Capture the cell that displays the provided text and extract its [x, y] central coordinate. 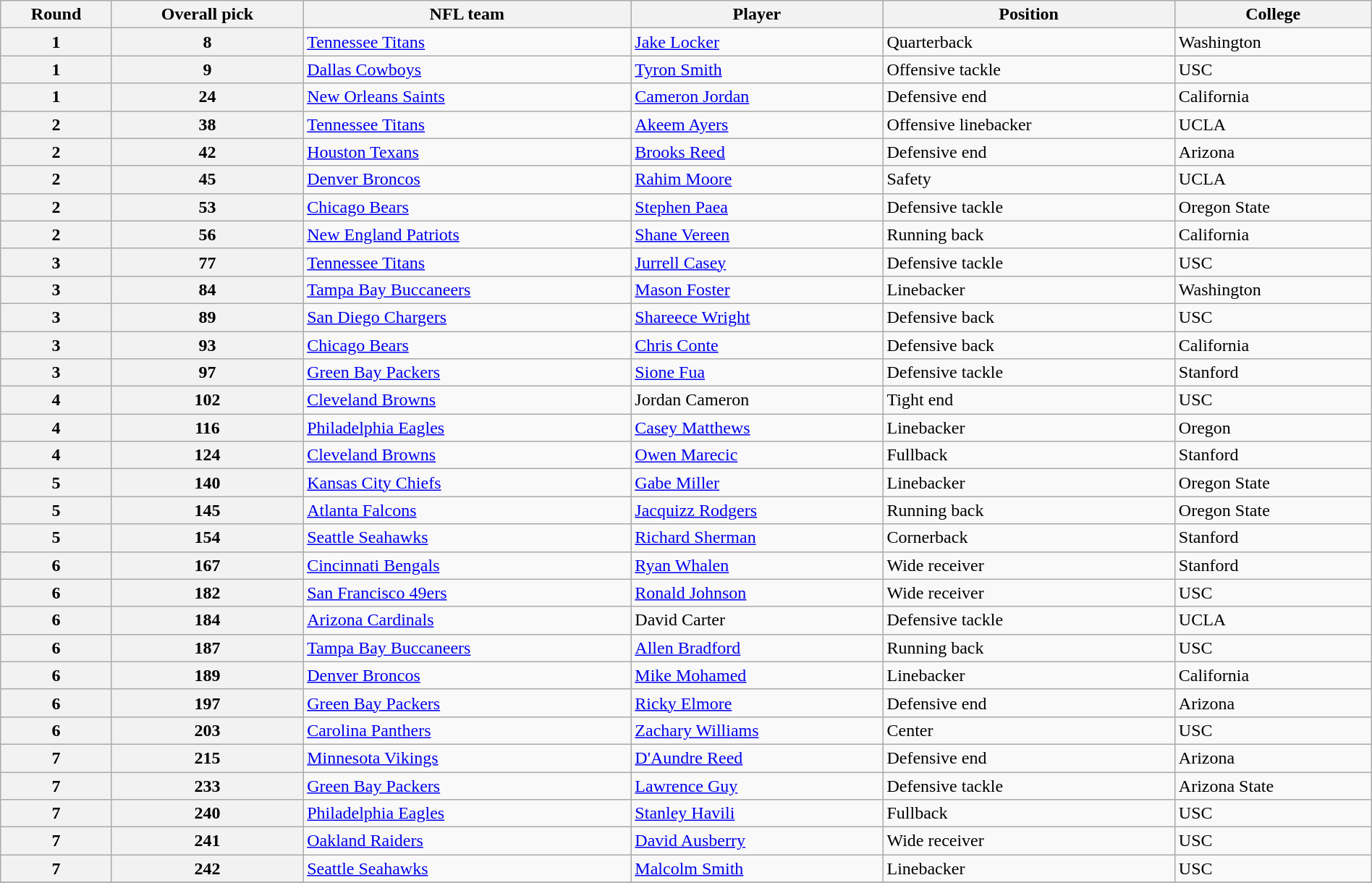
Stephen Paea [757, 207]
Jordan Cameron [757, 400]
Jacquizz Rodgers [757, 510]
Dallas Cowboys [467, 69]
Atlanta Falcons [467, 510]
Cornerback [1029, 538]
Quarterback [1029, 42]
Carolina Panthers [467, 730]
Arizona Cardinals [467, 620]
D'Aundre Reed [757, 758]
116 [207, 428]
Position [1029, 14]
Player [757, 14]
Stanley Havili [757, 814]
56 [207, 235]
38 [207, 124]
182 [207, 593]
Allen Bradford [757, 648]
Brooks Reed [757, 152]
Rahim Moore [757, 179]
Sione Fua [757, 373]
187 [207, 648]
77 [207, 262]
215 [207, 758]
Cincinnati Bengals [467, 565]
8 [207, 42]
NFL team [467, 14]
Mike Mohamed [757, 675]
Chris Conte [757, 345]
233 [207, 785]
Owen Marecic [757, 455]
45 [207, 179]
240 [207, 814]
Casey Matthews [757, 428]
Mason Foster [757, 290]
Overall pick [207, 14]
Round [56, 14]
Shareece Wright [757, 317]
Richard Sherman [757, 538]
Jake Locker [757, 42]
53 [207, 207]
Center [1029, 730]
New England Patriots [467, 235]
124 [207, 455]
Lawrence Guy [757, 785]
Tyron Smith [757, 69]
David Carter [757, 620]
Malcolm Smith [757, 869]
Offensive linebacker [1029, 124]
189 [207, 675]
89 [207, 317]
184 [207, 620]
Jurrell Casey [757, 262]
Gabe Miller [757, 483]
Shane Vereen [757, 235]
93 [207, 345]
Safety [1029, 179]
Oakland Raiders [467, 841]
Minnesota Vikings [467, 758]
New Orleans Saints [467, 97]
197 [207, 703]
241 [207, 841]
154 [207, 538]
102 [207, 400]
College [1273, 14]
84 [207, 290]
145 [207, 510]
Zachary Williams [757, 730]
203 [207, 730]
97 [207, 373]
Offensive tackle [1029, 69]
9 [207, 69]
Ryan Whalen [757, 565]
167 [207, 565]
Houston Texans [467, 152]
24 [207, 97]
Akeem Ayers [757, 124]
San Francisco 49ers [467, 593]
Arizona State [1273, 785]
140 [207, 483]
Cameron Jordan [757, 97]
Kansas City Chiefs [467, 483]
Oregon [1273, 428]
San Diego Chargers [467, 317]
Tight end [1029, 400]
42 [207, 152]
David Ausberry [757, 841]
242 [207, 869]
Ricky Elmore [757, 703]
Ronald Johnson [757, 593]
